Pinpoint the cell where the given text exists, returning its [x, y] midpoint coordinate. 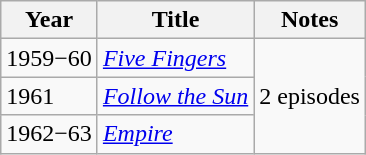
1961 [50, 96]
Five Fingers [175, 58]
Year [50, 20]
Notes [310, 20]
Title [175, 20]
Follow the Sun [175, 96]
1962−63 [50, 134]
2 episodes [310, 96]
1959−60 [50, 58]
Empire [175, 134]
